Find where the given text appears and provide that cell's center as (x, y) coordinate. 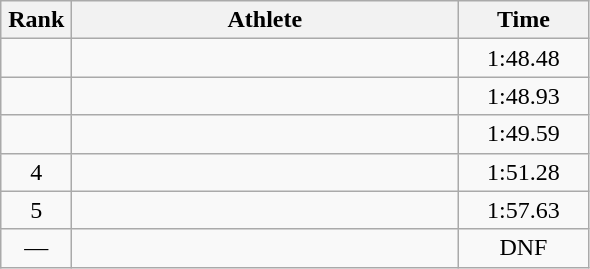
DNF (524, 248)
1:49.59 (524, 134)
1:57.63 (524, 210)
1:48.48 (524, 58)
1:51.28 (524, 172)
Athlete (265, 20)
Rank (36, 20)
— (36, 248)
4 (36, 172)
5 (36, 210)
1:48.93 (524, 96)
Time (524, 20)
